Provide the [X, Y] coordinate of the cell's center where the given text is located.  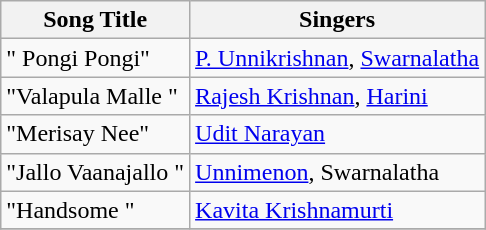
Rajesh Krishnan, Harini [338, 96]
Singers [338, 20]
Song Title [96, 20]
Kavita Krishnamurti [338, 210]
Unnimenon, Swarnalatha [338, 172]
" Pongi Pongi" [96, 58]
"Jallo Vaanajallo " [96, 172]
"Merisay Nee" [96, 134]
P. Unnikrishnan, Swarnalatha [338, 58]
"Handsome " [96, 210]
Udit Narayan [338, 134]
"Valapula Malle " [96, 96]
